Provide the (X, Y) coordinate of the cell's center where the given text is located.  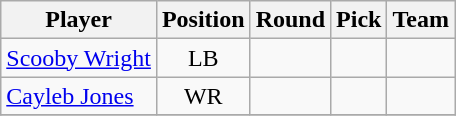
Cayleb Jones (79, 96)
WR (203, 96)
Scooby Wright (79, 58)
Round (290, 20)
LB (203, 58)
Pick (359, 20)
Player (79, 20)
Position (203, 20)
Team (421, 20)
